Determine the (X, Y) coordinate at the center of the cell enclosing the given text.  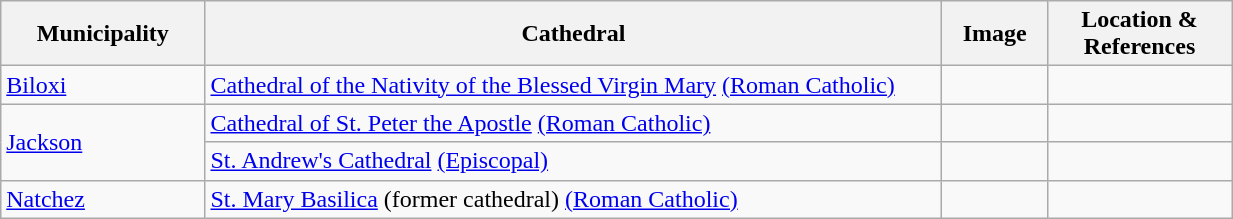
Image (995, 34)
Biloxi (103, 85)
Cathedral of the Nativity of the Blessed Virgin Mary (Roman Catholic) (574, 85)
Location & References (1139, 34)
Cathedral of St. Peter the Apostle (Roman Catholic) (574, 123)
Municipality (103, 34)
Jackson (103, 142)
St. Andrew's Cathedral (Episcopal) (574, 161)
Natchez (103, 199)
Cathedral (574, 34)
St. Mary Basilica (former cathedral) (Roman Catholic) (574, 199)
